Output the (x, y) coordinate of the center of the cell containing the given text.  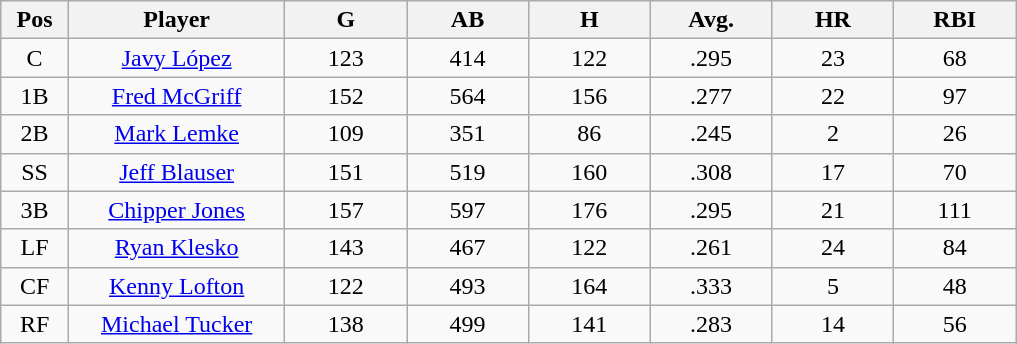
G (346, 20)
499 (468, 324)
519 (468, 172)
141 (589, 324)
467 (468, 248)
143 (346, 248)
Ryan Klesko (176, 248)
RBI (955, 20)
HR (833, 20)
151 (346, 172)
97 (955, 96)
86 (589, 134)
564 (468, 96)
2 (833, 134)
138 (346, 324)
1B (35, 96)
.283 (711, 324)
176 (589, 210)
RF (35, 324)
22 (833, 96)
157 (346, 210)
152 (346, 96)
Kenny Lofton (176, 286)
Fred McGriff (176, 96)
.308 (711, 172)
H (589, 20)
Player (176, 20)
SS (35, 172)
123 (346, 58)
Chipper Jones (176, 210)
56 (955, 324)
68 (955, 58)
Jeff Blauser (176, 172)
84 (955, 248)
Michael Tucker (176, 324)
414 (468, 58)
26 (955, 134)
.333 (711, 286)
164 (589, 286)
24 (833, 248)
597 (468, 210)
5 (833, 286)
Pos (35, 20)
48 (955, 286)
111 (955, 210)
493 (468, 286)
156 (589, 96)
.261 (711, 248)
Javy López (176, 58)
3B (35, 210)
Avg. (711, 20)
2B (35, 134)
17 (833, 172)
Mark Lemke (176, 134)
160 (589, 172)
.245 (711, 134)
AB (468, 20)
109 (346, 134)
C (35, 58)
LF (35, 248)
351 (468, 134)
.277 (711, 96)
14 (833, 324)
23 (833, 58)
70 (955, 172)
CF (35, 286)
21 (833, 210)
